Detect which cell encompasses the target text, then output its (X, Y) center coordinate. 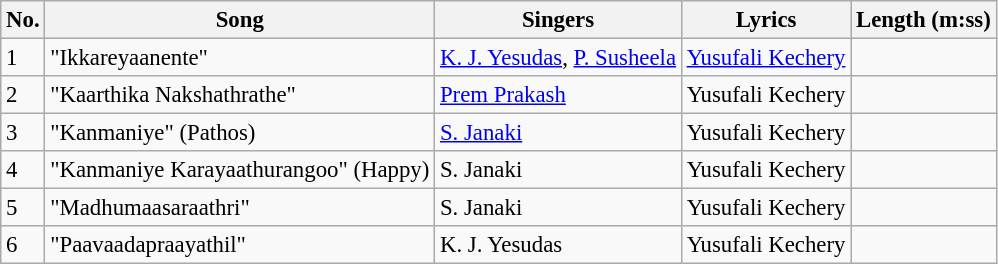
"Kanmaniye Karayaathurangoo" (Happy) (240, 170)
"Ikkareyaanente" (240, 58)
"Paavaadapraayathil" (240, 245)
K. J. Yesudas, P. Susheela (558, 58)
3 (23, 133)
"Madhumaasaraathri" (240, 208)
2 (23, 95)
Song (240, 20)
4 (23, 170)
Prem Prakash (558, 95)
Lyrics (766, 20)
K. J. Yesudas (558, 245)
"Kaarthika Nakshathrathe" (240, 95)
5 (23, 208)
6 (23, 245)
No. (23, 20)
"Kanmaniye" (Pathos) (240, 133)
Length (m:ss) (924, 20)
Singers (558, 20)
1 (23, 58)
